Detect which cell encompasses the target text, then output its [x, y] center coordinate. 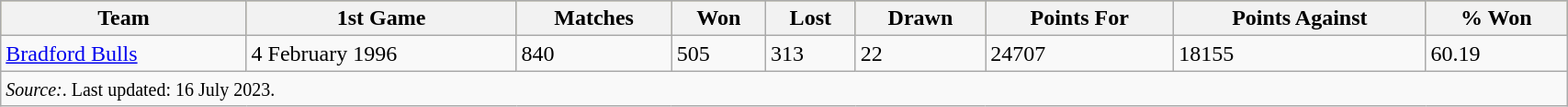
% Won [1496, 18]
Points Against [1300, 18]
Lost [810, 18]
1st Game [381, 18]
60.19 [1496, 53]
18155 [1300, 53]
Drawn [920, 18]
Source:. Last updated: 16 July 2023. [784, 89]
Bradford Bulls [123, 53]
Team [123, 18]
Won [718, 18]
22 [920, 53]
24707 [1080, 53]
313 [810, 53]
4 February 1996 [381, 53]
505 [718, 53]
Matches [593, 18]
Points For [1080, 18]
840 [593, 53]
